From the cell containing the given text, extract its center point as [X, Y] coordinate. 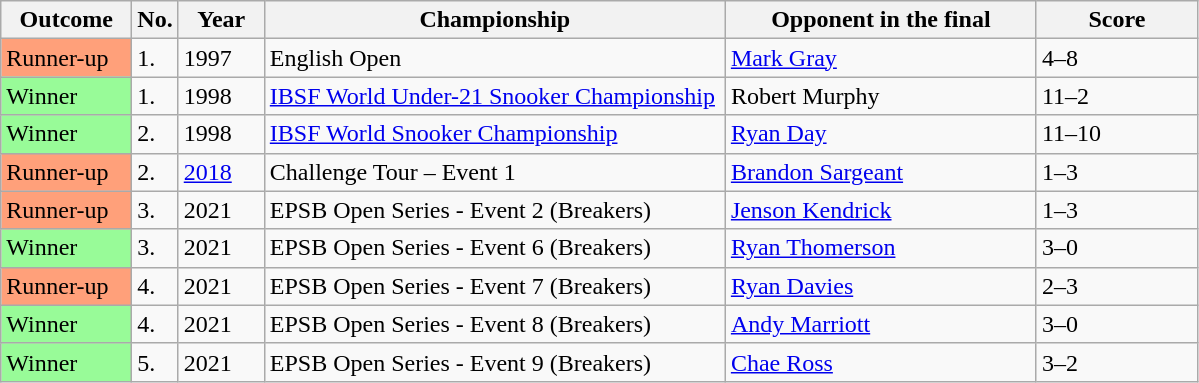
2018 [221, 172]
IBSF World Snooker Championship [494, 134]
3–2 [1116, 362]
EPSB Open Series - Event 7 (Breakers) [494, 286]
5. [155, 362]
Jenson Kendrick [880, 210]
Robert Murphy [880, 96]
Ryan Davies [880, 286]
Brandon Sargeant [880, 172]
Andy Marriott [880, 324]
11–2 [1116, 96]
Mark Gray [880, 58]
Score [1116, 20]
No. [155, 20]
Chae Ross [880, 362]
Year [221, 20]
Outcome [66, 20]
11–10 [1116, 134]
English Open [494, 58]
Ryan Day [880, 134]
EPSB Open Series - Event 2 (Breakers) [494, 210]
Opponent in the final [880, 20]
EPSB Open Series - Event 8 (Breakers) [494, 324]
IBSF World Under-21 Snooker Championship [494, 96]
Ryan Thomerson [880, 248]
2–3 [1116, 286]
4–8 [1116, 58]
Challenge Tour – Event 1 [494, 172]
EPSB Open Series - Event 9 (Breakers) [494, 362]
1997 [221, 58]
EPSB Open Series - Event 6 (Breakers) [494, 248]
Championship [494, 20]
